Pinpoint the cell where the given text exists, returning its [x, y] midpoint coordinate. 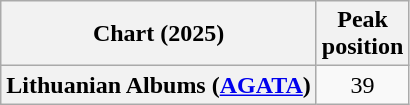
Peakposition [362, 34]
39 [362, 85]
Chart (2025) [159, 34]
Lithuanian Albums (AGATA) [159, 85]
